Identify which cell holds the provided text, then report its (X, Y) central coordinate. 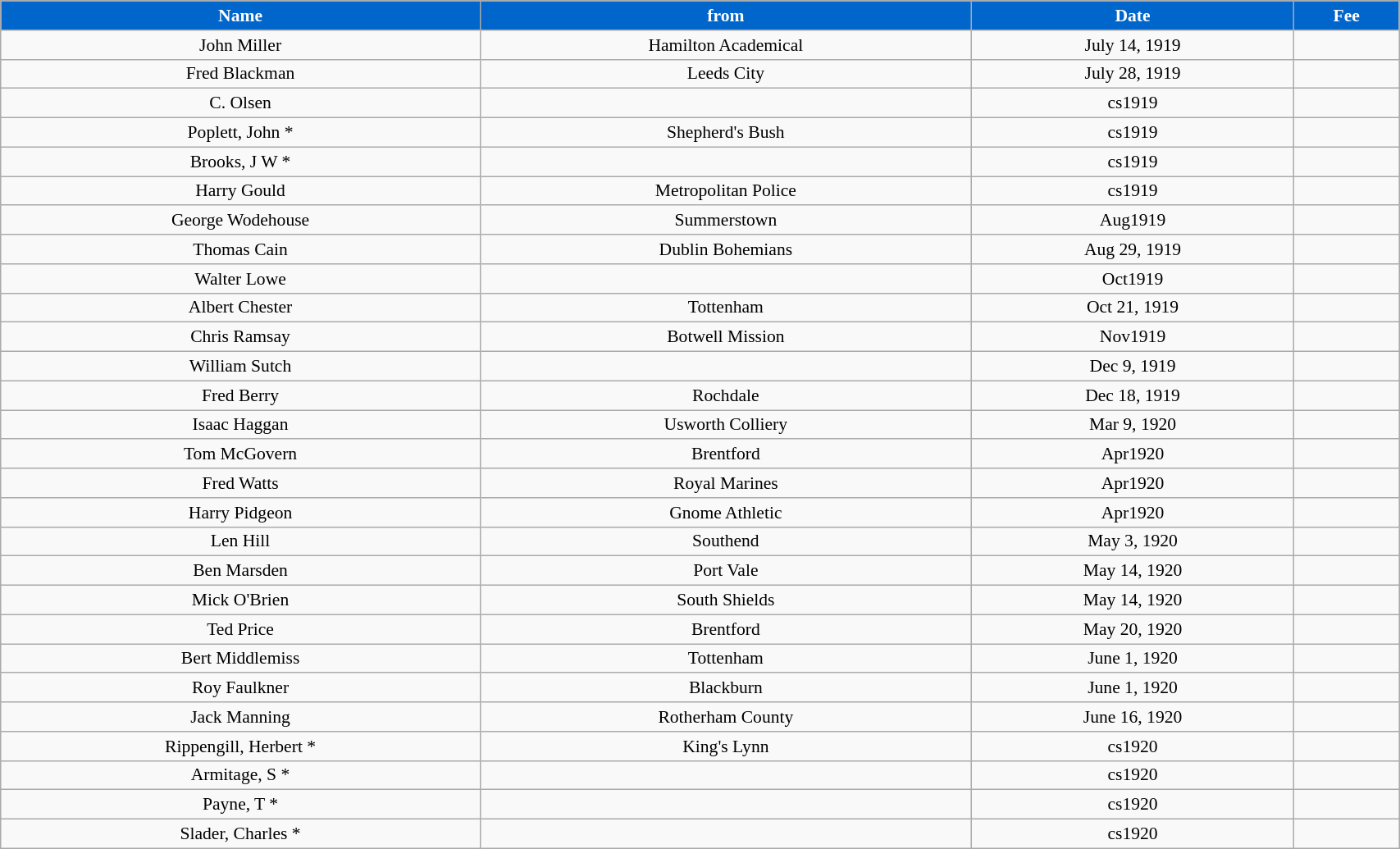
Bert Middlemiss (241, 659)
Payne, T * (241, 805)
July 28, 1919 (1132, 74)
Dec 9, 1919 (1132, 367)
Blackburn (725, 688)
Jack Manning (241, 717)
King's Lynn (725, 746)
Southend (725, 541)
Chris Ramsay (241, 337)
Rotherham County (725, 717)
Shepherd's Bush (725, 133)
South Shields (725, 600)
Poplett, John * (241, 133)
Name (241, 16)
Harry Pidgeon (241, 513)
Fee (1347, 16)
Len Hill (241, 541)
Isaac Haggan (241, 425)
Royal Marines (725, 483)
Rippengill, Herbert * (241, 746)
Dublin Bohemians (725, 249)
Date (1132, 16)
Hamilton Academical (725, 45)
Roy Faulkner (241, 688)
John Miller (241, 45)
Mick O'Brien (241, 600)
George Wodehouse (241, 221)
Rochdale (725, 395)
Port Vale (725, 571)
William Sutch (241, 367)
Armitage, S * (241, 775)
Metropolitan Police (725, 191)
from (725, 16)
Ted Price (241, 629)
Albert Chester (241, 308)
Fred Watts (241, 483)
Aug1919 (1132, 221)
Oct 21, 1919 (1132, 308)
Brooks, J W * (241, 162)
Botwell Mission (725, 337)
Slader, Charles * (241, 834)
Gnome Athletic (725, 513)
Dec 18, 1919 (1132, 395)
Tom McGovern (241, 454)
May 3, 1920 (1132, 541)
July 14, 1919 (1132, 45)
Fred Berry (241, 395)
Walter Lowe (241, 279)
C. Olsen (241, 103)
Summerstown (725, 221)
June 16, 1920 (1132, 717)
Ben Marsden (241, 571)
May 20, 1920 (1132, 629)
Aug 29, 1919 (1132, 249)
Nov1919 (1132, 337)
Mar 9, 1920 (1132, 425)
Fred Blackman (241, 74)
Oct1919 (1132, 279)
Leeds City (725, 74)
Thomas Cain (241, 249)
Harry Gould (241, 191)
Usworth Colliery (725, 425)
